Extract the [x, y] coordinate from the center of the cell holding the provided text.  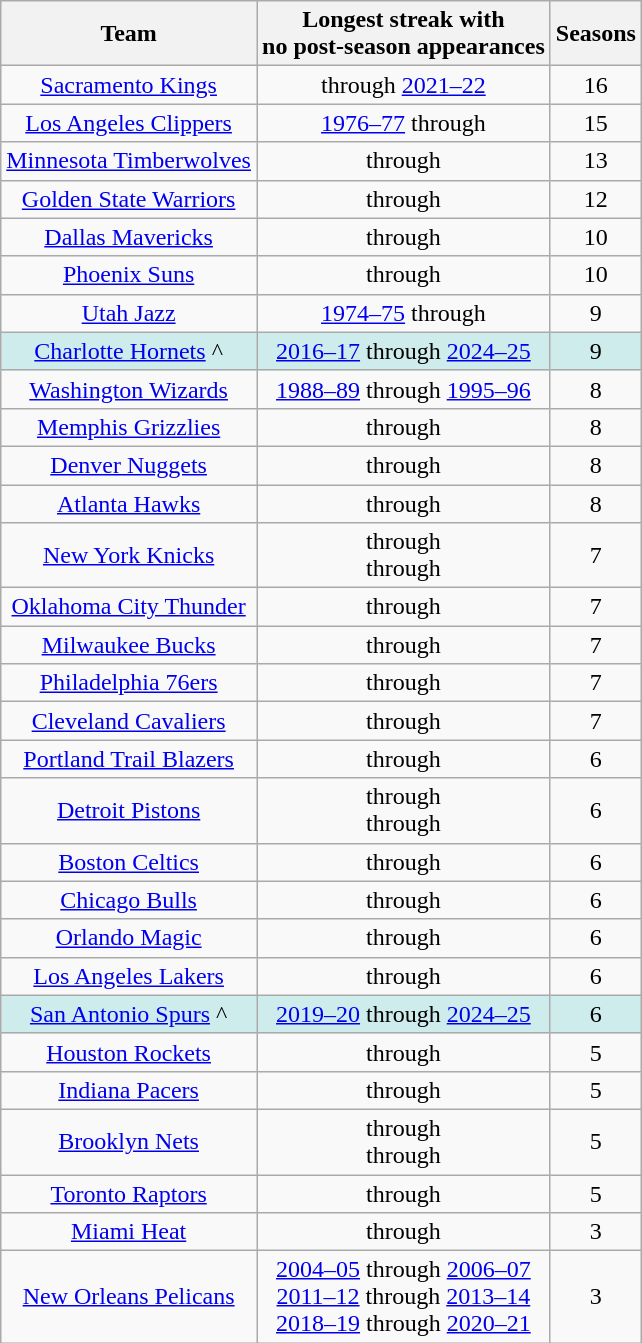
Dallas Mavericks [129, 237]
Sacramento Kings [129, 85]
Philadelphia 76ers [129, 683]
13 [596, 161]
Los Angeles Clippers [129, 123]
Indiana Pacers [129, 1090]
15 [596, 123]
Oklahoma City Thunder [129, 607]
Portland Trail Blazers [129, 759]
1988–89 through 1995–96 [403, 389]
Denver Nuggets [129, 465]
Utah Jazz [129, 313]
Chicago Bulls [129, 900]
1974–75 through [403, 313]
Boston Celtics [129, 862]
Memphis Grizzlies [129, 427]
Brooklyn Nets [129, 1142]
Toronto Raptors [129, 1193]
Atlanta Hawks [129, 503]
Cleveland Cavaliers [129, 721]
Seasons [596, 34]
Longest streak with no post-season appearances [403, 34]
Detroit Pistons [129, 810]
2004–05 through 2006–07 2011–12 through 2013–14 2018–19 through 2020–21 [403, 1297]
Charlotte Hornets ^ [129, 351]
through 2021–22 [403, 85]
12 [596, 199]
Minnesota Timberwolves [129, 161]
New York Knicks [129, 556]
Houston Rockets [129, 1052]
Golden State Warriors [129, 199]
Team [129, 34]
1976–77 through [403, 123]
2016–17 through 2024–25 [403, 351]
Orlando Magic [129, 938]
Los Angeles Lakers [129, 976]
2019–20 through 2024–25 [403, 1014]
Washington Wizards [129, 389]
Milwaukee Bucks [129, 645]
Miami Heat [129, 1232]
San Antonio Spurs ^ [129, 1014]
16 [596, 85]
New Orleans Pelicans [129, 1297]
Phoenix Suns [129, 275]
